Identify which cell holds the provided text, then report its (X, Y) central coordinate. 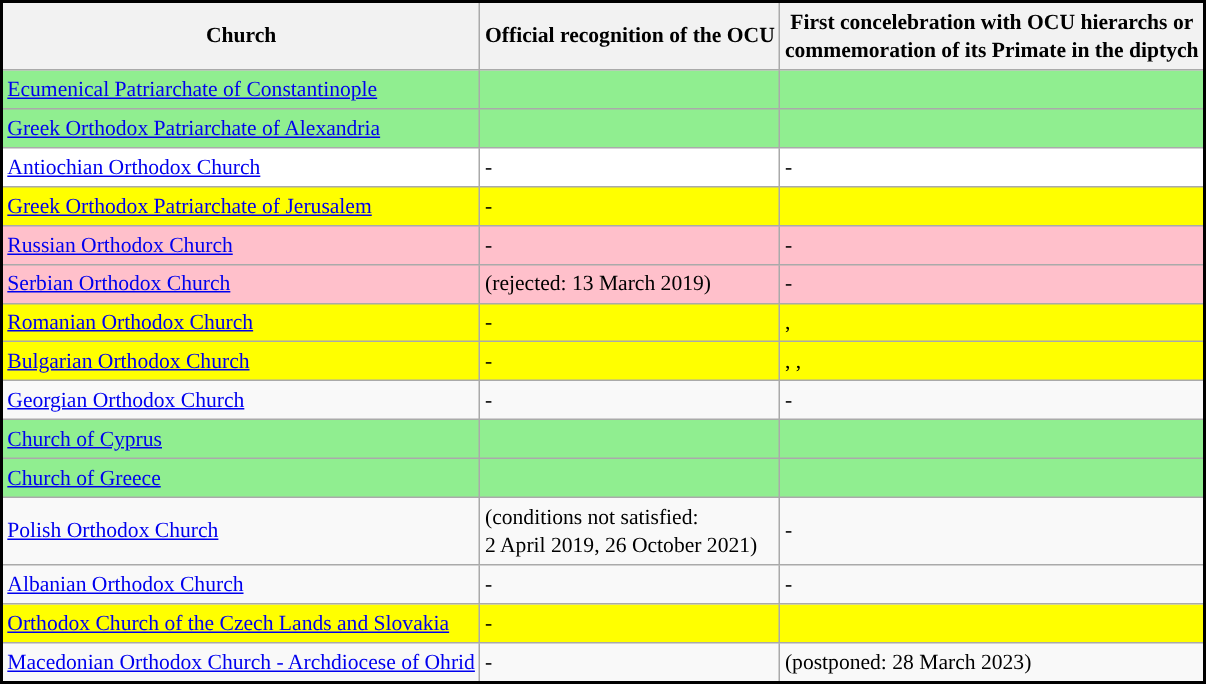
Romanian Orthodox Church (241, 322)
Georgian Orthodox Church (241, 400)
First concelebration with OCU hierarchs orcommemoration of its Primate in the diptych (992, 36)
Bulgarian Orthodox Church (241, 362)
(rejected: 13 March 2019) (630, 284)
Macedonian Orthodox Church - Archdiocese of Ohrid (241, 663)
, , (992, 362)
Polish Orthodox Church (241, 532)
Orthodox Church of the Czech Lands and Slovakia (241, 624)
Ecumenical Patriarchate of Constantinople (241, 90)
Serbian Orthodox Church (241, 284)
Church (241, 36)
Russian Orthodox Church (241, 246)
Official recognition of the OCU (630, 36)
(postponed: 28 March 2023) (992, 663)
, (992, 322)
(conditions not satisfied:2 April 2019, 26 October 2021) (630, 532)
Albanian Orthodox Church (241, 584)
Greek Orthodox Patriarchate of Alexandria (241, 128)
Greek Orthodox Patriarchate of Jerusalem (241, 206)
Church of Greece (241, 478)
Church of Cyprus (241, 440)
Antiochian Orthodox Church (241, 168)
